Determine the [X, Y] coordinate at the center of the cell enclosing the given text.  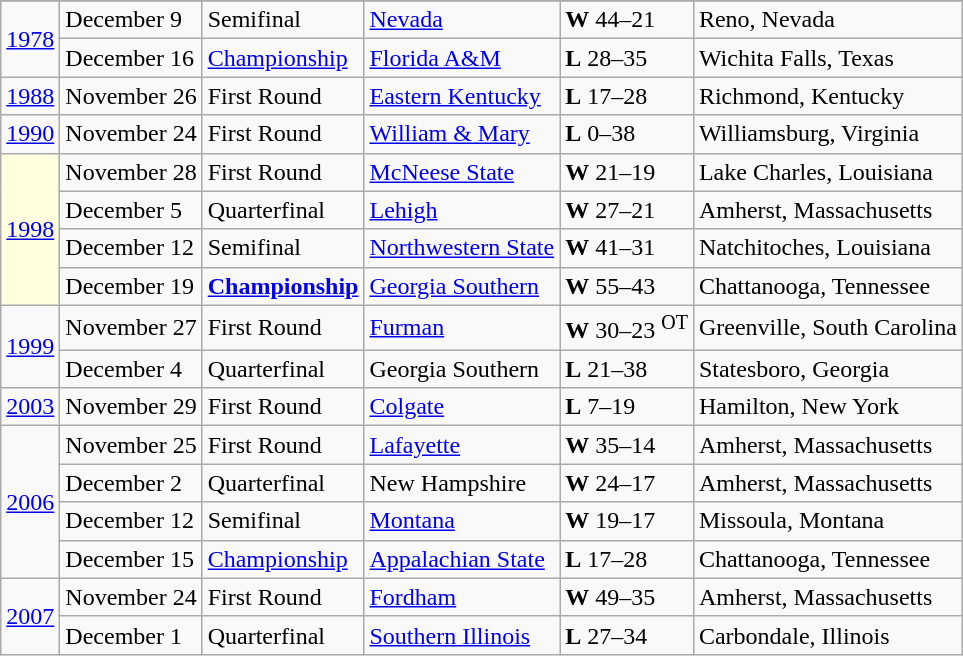
New Hampshire [462, 483]
Carbondale, Illinois [828, 635]
November 27 [131, 328]
W 19–17 [627, 521]
W 49–35 [627, 597]
L 21–38 [627, 369]
Hamilton, New York [828, 407]
December 1 [131, 635]
Lafayette [462, 445]
1990 [30, 134]
November 28 [131, 172]
Statesboro, Georgia [828, 369]
Florida A&M [462, 58]
Nevada [462, 20]
December 2 [131, 483]
L 7–19 [627, 407]
W 35–14 [627, 445]
W 30–23 OT [627, 328]
Colgate [462, 407]
November 26 [131, 96]
December 4 [131, 369]
L 28–35 [627, 58]
Appalachian State [462, 559]
November 29 [131, 407]
1978 [30, 39]
Furman [462, 328]
Greenville, South Carolina [828, 328]
William & Mary [462, 134]
December 19 [131, 286]
December 16 [131, 58]
Montana [462, 521]
December 9 [131, 20]
Missoula, Montana [828, 521]
Fordham [462, 597]
W 27–21 [627, 210]
W 41–31 [627, 248]
Natchitoches, Louisiana [828, 248]
W 24–17 [627, 483]
1988 [30, 96]
Reno, Nevada [828, 20]
November 25 [131, 445]
2003 [30, 407]
Southern Illinois [462, 635]
Lake Charles, Louisiana [828, 172]
W 21–19 [627, 172]
1998 [30, 229]
1999 [30, 346]
December 5 [131, 210]
December 15 [131, 559]
2006 [30, 502]
L 27–34 [627, 635]
Richmond, Kentucky [828, 96]
Wichita Falls, Texas [828, 58]
Eastern Kentucky [462, 96]
Northwestern State [462, 248]
Williamsburg, Virginia [828, 134]
2007 [30, 616]
L 0–38 [627, 134]
Lehigh [462, 210]
McNeese State [462, 172]
W 44–21 [627, 20]
W 55–43 [627, 286]
